Provide the (X, Y) coordinate of the cell's center where the given text is located.  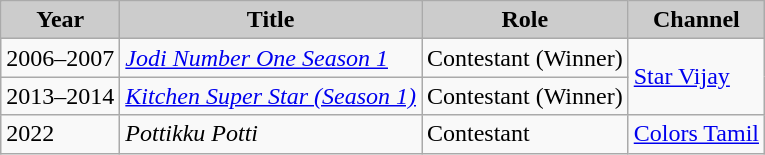
2006–2007 (60, 58)
2022 (60, 134)
Contestant (526, 134)
Star Vijay (696, 77)
Channel (696, 20)
Kitchen Super Star (Season 1) (271, 96)
Year (60, 20)
Title (271, 20)
2013–2014 (60, 96)
Colors Tamil (696, 134)
Role (526, 20)
Pottikku Potti (271, 134)
Jodi Number One Season 1 (271, 58)
